Return [x, y] of the center of cell containing provided text 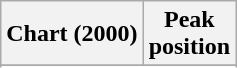
Chart (2000) [72, 34]
Peakposition [189, 34]
